Output the (x, y) coordinate of the center of the cell containing the given text.  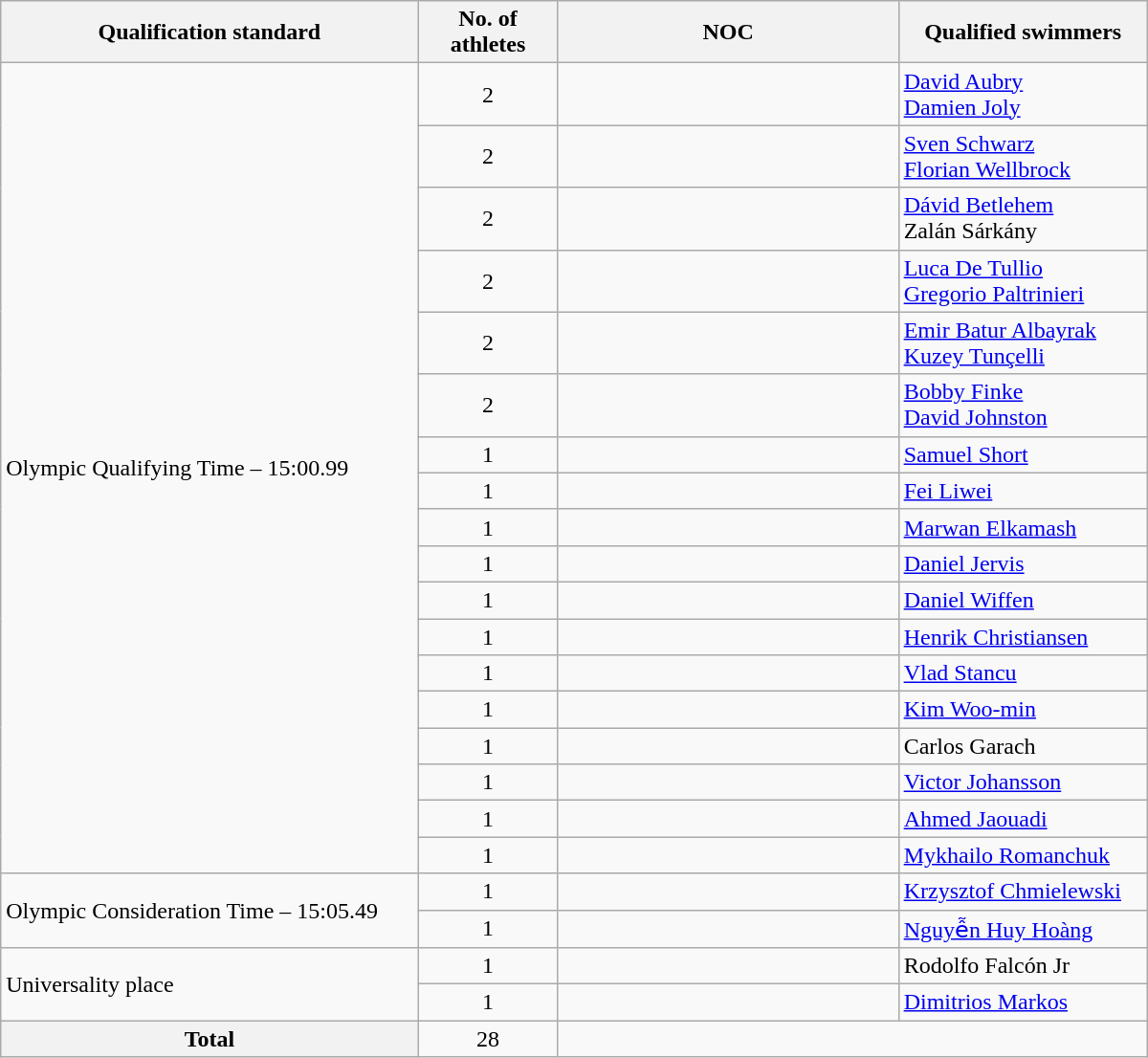
Carlos Garach (1023, 746)
Vlad Stancu (1023, 673)
Krzysztof Chmielewski (1023, 892)
Victor Johansson (1023, 782)
Ahmed Jaouadi (1023, 819)
Henrik Christiansen (1023, 636)
Daniel Wiffen (1023, 600)
Emir Batur AlbayrakKuzey Tunçelli (1023, 342)
Luca De TullioGregorio Paltrinieri (1023, 281)
David AubryDamien Joly (1023, 94)
Sven SchwarzFlorian Wellbrock (1023, 157)
Total (210, 1039)
Dávid BetlehemZalán Sárkány (1023, 218)
Samuel Short (1023, 454)
Olympic Consideration Time – 15:05.49 (210, 911)
28 (488, 1039)
Rodolfo Falcón Jr (1023, 966)
Dimitrios Markos (1023, 1003)
Kim Woo-min (1023, 710)
Marwan Elkamash (1023, 527)
Qualified swimmers (1023, 33)
Mykhailo Romanchuk (1023, 855)
Qualification standard (210, 33)
Olympic Qualifying Time – 15:00.99 (210, 469)
NOC (728, 33)
Daniel Jervis (1023, 563)
No. of athletes (488, 33)
Bobby FinkeDavid Johnston (1023, 406)
Fei Liwei (1023, 491)
Nguyễn Huy Hoàng (1023, 929)
Universality place (210, 984)
